Output the (X, Y) coordinate of the center of the cell containing the given text.  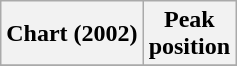
Chart (2002) (72, 34)
Peakposition (189, 34)
